Locate the cell with the specified text and output its (X, Y) center coordinate. 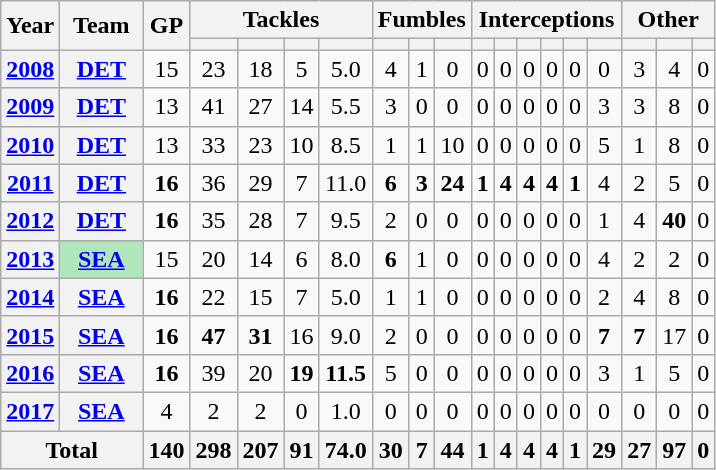
9.5 (346, 221)
140 (166, 449)
2016 (30, 373)
2010 (30, 145)
30 (390, 449)
2015 (30, 335)
2014 (30, 297)
31 (260, 335)
18 (260, 69)
8.5 (346, 145)
47 (214, 335)
Total (72, 449)
33 (214, 145)
5.5 (346, 107)
74.0 (346, 449)
11.0 (346, 183)
2008 (30, 69)
1.0 (346, 411)
35 (214, 221)
Tackles (281, 20)
2013 (30, 259)
Year (30, 26)
24 (452, 183)
91 (302, 449)
36 (214, 183)
39 (214, 373)
Interceptions (546, 20)
2011 (30, 183)
17 (674, 335)
19 (302, 373)
97 (674, 449)
GP (166, 26)
298 (214, 449)
22 (214, 297)
2012 (30, 221)
207 (260, 449)
40 (674, 221)
11.5 (346, 373)
28 (260, 221)
Other (668, 20)
8.0 (346, 259)
2017 (30, 411)
2009 (30, 107)
Team (102, 26)
41 (214, 107)
44 (452, 449)
9.0 (346, 335)
Fumbles (422, 20)
